Find where the given text appears and provide that cell's center as (X, Y) coordinate. 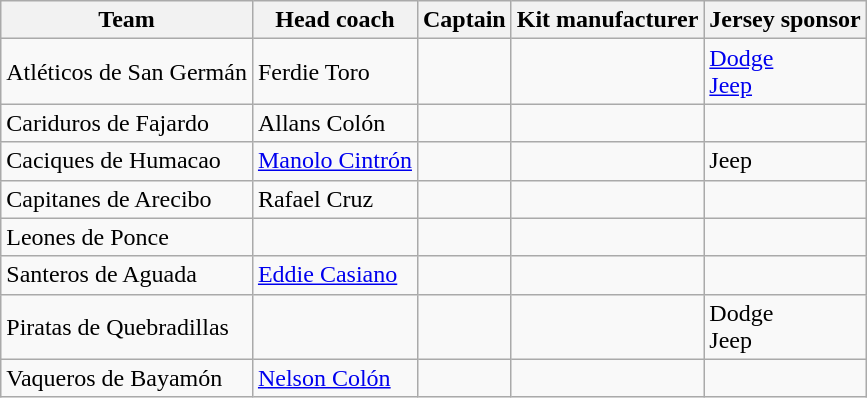
Head coach (334, 20)
Santeros de Aguada (127, 275)
Atléticos de San Germán (127, 72)
Piratas de Quebradillas (127, 326)
Allans Colón (334, 123)
Vaqueros de Bayamón (127, 378)
Manolo Cintrón (334, 161)
Nelson Colón (334, 378)
Cariduros de Fajardo (127, 123)
Jersey sponsor (785, 20)
Captain (464, 20)
Capitanes de Arecibo (127, 199)
Leones de Ponce (127, 237)
Kit manufacturer (608, 20)
Team (127, 20)
Jeep (785, 161)
Ferdie Toro (334, 72)
Eddie Casiano (334, 275)
Rafael Cruz (334, 199)
Caciques de Humacao (127, 161)
